Pinpoint the cell where the given text exists, returning its (x, y) midpoint coordinate. 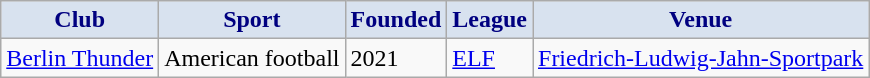
League (490, 20)
ELF (490, 58)
Berlin Thunder (80, 58)
Club (80, 20)
Venue (700, 20)
American football (252, 58)
Friedrich-Ludwig-Jahn-Sportpark (700, 58)
Sport (252, 20)
Founded (396, 20)
2021 (396, 58)
